Search for the cell housing the specified text and yield its (X, Y) center coordinate. 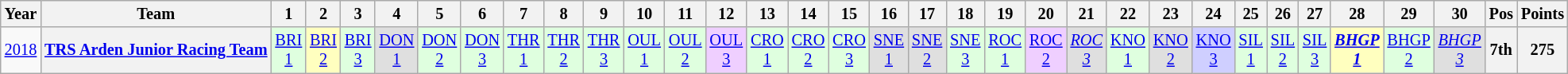
2018 (21, 50)
KNO3 (1214, 50)
275 (1543, 50)
SIL1 (1250, 50)
21 (1087, 14)
15 (849, 14)
24 (1214, 14)
13 (767, 14)
20 (1046, 14)
8 (563, 14)
18 (965, 14)
SIL3 (1315, 50)
27 (1315, 14)
Pos (1501, 14)
22 (1128, 14)
KNO2 (1171, 50)
7th (1501, 50)
BHGP2 (1409, 50)
SIL2 (1283, 50)
ROC3 (1087, 50)
Year (21, 14)
5 (439, 14)
25 (1250, 14)
BRI1 (288, 50)
THR2 (563, 50)
19 (1005, 14)
DON2 (439, 50)
CRO1 (767, 50)
BRI2 (323, 50)
BRI3 (358, 50)
Points (1543, 14)
KNO1 (1128, 50)
THR1 (523, 50)
THR3 (604, 50)
2 (323, 14)
14 (809, 14)
23 (1171, 14)
OUL3 (726, 50)
9 (604, 14)
28 (1357, 14)
ROC1 (1005, 50)
30 (1460, 14)
OUL2 (686, 50)
29 (1409, 14)
16 (889, 14)
SNE2 (927, 50)
11 (686, 14)
TRS Arden Junior Racing Team (156, 50)
26 (1283, 14)
6 (482, 14)
DON3 (482, 50)
12 (726, 14)
1 (288, 14)
BHGP1 (1357, 50)
DON1 (396, 50)
SNE3 (965, 50)
CRO2 (809, 50)
4 (396, 14)
BHGP3 (1460, 50)
Team (156, 14)
OUL1 (644, 50)
3 (358, 14)
SNE1 (889, 50)
7 (523, 14)
10 (644, 14)
ROC2 (1046, 50)
CRO3 (849, 50)
17 (927, 14)
